Find where the given text appears and provide that cell's center as [X, Y] coordinate. 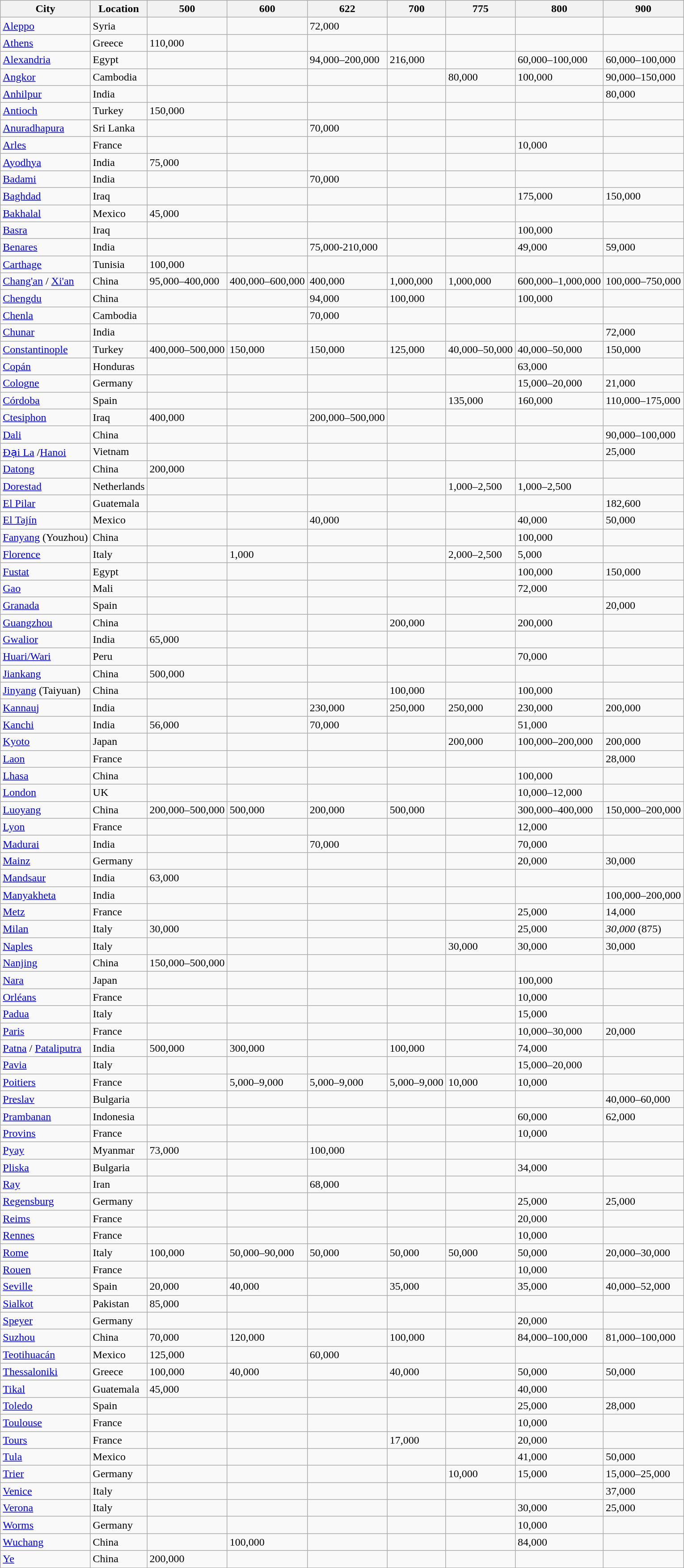
Lhasa [46, 776]
Venice [46, 1491]
Dali [46, 434]
74,000 [559, 1048]
Chunar [46, 332]
600,000–1,000,000 [559, 281]
Manyakheta [46, 895]
150,000–200,000 [643, 810]
Baghdad [46, 196]
49,000 [559, 247]
Pakistan [119, 1304]
30,000 (875) [643, 929]
Kannauj [46, 708]
110,000 [187, 43]
Mainz [46, 861]
Worms [46, 1525]
Tula [46, 1457]
10,000–30,000 [559, 1031]
Patna / Pataliputra [46, 1048]
50,000–90,000 [267, 1253]
Benares [46, 247]
Cologne [46, 383]
94,000 [347, 298]
Pyay [46, 1150]
El Pilar [46, 503]
Đại La /Hanoi [46, 452]
Ayodhya [46, 162]
10,000–12,000 [559, 793]
Copán [46, 366]
Reims [46, 1219]
34,000 [559, 1167]
75,000 [187, 162]
Preslav [46, 1099]
Verona [46, 1508]
Kyoto [46, 742]
Indonesia [119, 1116]
400,000–600,000 [267, 281]
182,600 [643, 503]
El Tajín [46, 520]
Córdoba [46, 400]
Pavia [46, 1065]
68,000 [347, 1185]
Constantinople [46, 349]
Milan [46, 929]
Prambanan [46, 1116]
1,000 [267, 554]
Nara [46, 980]
110,000–175,000 [643, 400]
Laon [46, 759]
Trier [46, 1474]
Carthage [46, 264]
216,000 [417, 60]
94,000–200,000 [347, 60]
5,000 [559, 554]
Rome [46, 1253]
Guangzhou [46, 622]
90,000–150,000 [643, 77]
Speyer [46, 1321]
Vietnam [119, 452]
Luoyang [46, 810]
84,000–100,000 [559, 1338]
Seville [46, 1287]
300,000 [267, 1048]
Poitiers [46, 1082]
14,000 [643, 912]
Sialkot [46, 1304]
175,000 [559, 196]
15,000–25,000 [643, 1474]
40,000–52,000 [643, 1287]
Bakhalal [46, 213]
95,000–400,000 [187, 281]
Madurai [46, 844]
Orléans [46, 997]
Mali [119, 588]
Alexandria [46, 60]
150,000–500,000 [187, 963]
Chang'an / Xi'an [46, 281]
41,000 [559, 1457]
775 [480, 9]
12,000 [559, 827]
51,000 [559, 725]
Peru [119, 657]
65,000 [187, 640]
62,000 [643, 1116]
20,000–30,000 [643, 1253]
Datong [46, 469]
Granada [46, 605]
Netherlands [119, 486]
Syria [119, 26]
City [46, 9]
Tunisia [119, 264]
17,000 [417, 1440]
Sri Lanka [119, 128]
75,000-210,000 [347, 247]
Rennes [46, 1236]
300,000–400,000 [559, 810]
100,000–750,000 [643, 281]
Honduras [119, 366]
400,000–500,000 [187, 349]
Rouen [46, 1270]
85,000 [187, 1304]
135,000 [480, 400]
Ye [46, 1559]
21,000 [643, 383]
Provins [46, 1133]
Naples [46, 946]
73,000 [187, 1150]
Aleppo [46, 26]
Badami [46, 179]
UK [119, 793]
Iran [119, 1185]
Athens [46, 43]
Toledo [46, 1406]
Padua [46, 1014]
Jinyang (Taiyuan) [46, 691]
Anuradhapura [46, 128]
Toulouse [46, 1423]
37,000 [643, 1491]
40,000–60,000 [643, 1099]
Chenla [46, 315]
Basra [46, 230]
900 [643, 9]
622 [347, 9]
Wuchang [46, 1542]
160,000 [559, 400]
56,000 [187, 725]
Ray [46, 1185]
Gao [46, 588]
Gwalior [46, 640]
59,000 [643, 247]
Regensburg [46, 1202]
90,000–100,000 [643, 434]
Ctesiphon [46, 417]
Nanjing [46, 963]
Dorestad [46, 486]
120,000 [267, 1338]
Myanmar [119, 1150]
800 [559, 9]
Angkor [46, 77]
Teotihuacán [46, 1355]
700 [417, 9]
Location [119, 9]
Mandsaur [46, 878]
500 [187, 9]
84,000 [559, 1542]
Paris [46, 1031]
Arles [46, 145]
Chengdu [46, 298]
81,000–100,000 [643, 1338]
Lyon [46, 827]
Pliska [46, 1167]
Thessaloniki [46, 1372]
Tours [46, 1440]
Kanchi [46, 725]
Metz [46, 912]
Fustat [46, 571]
Jiankang [46, 674]
Anhilpur [46, 94]
2,000–2,500 [480, 554]
Tikal [46, 1389]
Suzhou [46, 1338]
Antioch [46, 111]
Huari/Wari [46, 657]
Fanyang (Youzhou) [46, 537]
600 [267, 9]
London [46, 793]
Florence [46, 554]
